Find where the given text appears and provide that cell's center as (x, y) coordinate. 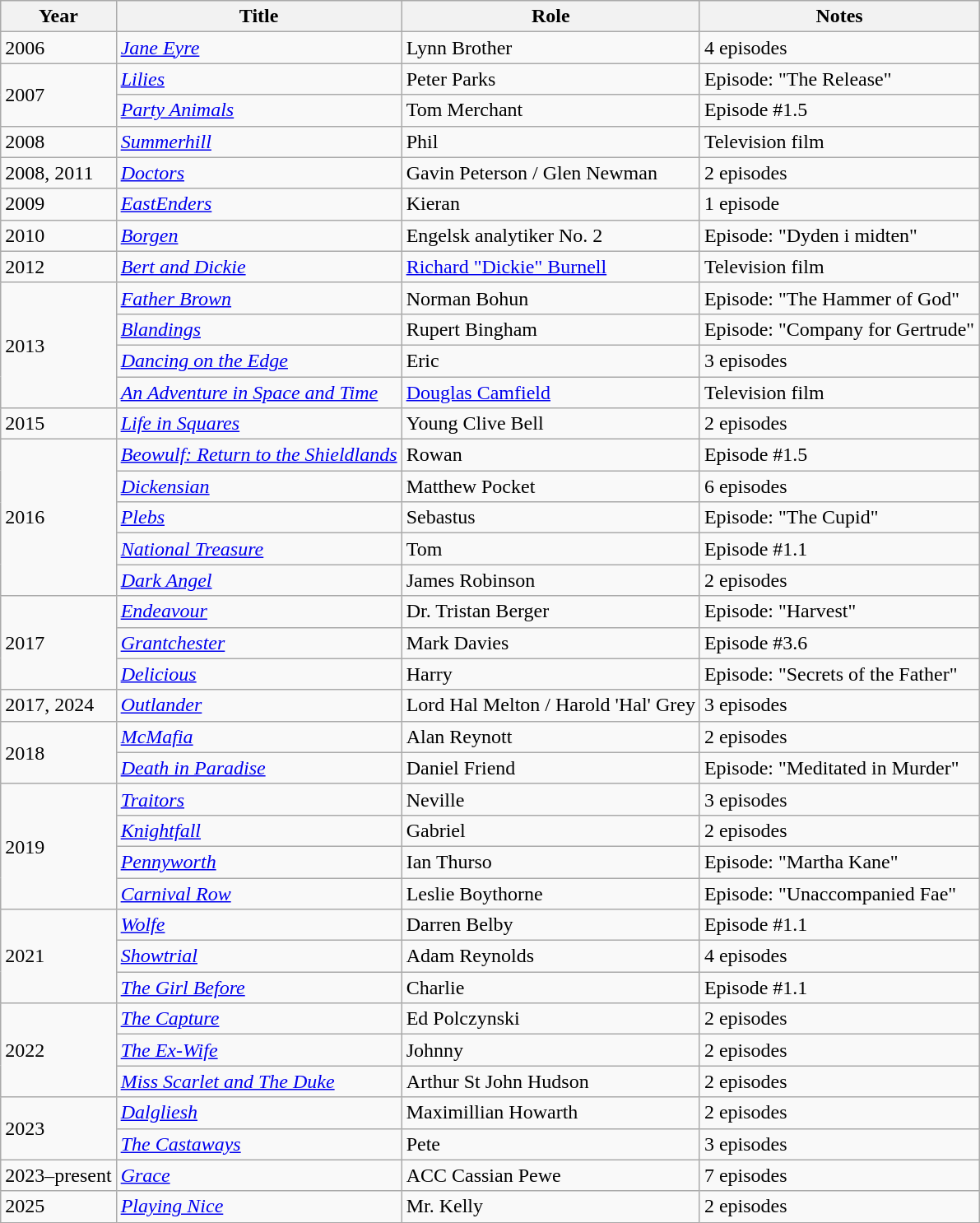
Bert and Dickie (258, 267)
Grantchester (258, 643)
National Treasure (258, 549)
Richard "Dickie" Burnell (550, 267)
7 episodes (839, 1175)
2015 (58, 424)
Life in Squares (258, 424)
The Ex-Wife (258, 1050)
2016 (58, 518)
Daniel Friend (550, 768)
2008 (58, 142)
Episode: "The Hammer of God" (839, 298)
Episode: "Martha Kane" (839, 862)
Dickensian (258, 486)
Rupert Bingham (550, 329)
Episode: "Harvest" (839, 611)
Leslie Boythorne (550, 893)
Episode: "Unaccompanied Fae" (839, 893)
Arthur St John Hudson (550, 1081)
2017, 2024 (58, 705)
Phil (550, 142)
EastEnders (258, 204)
Rowan (550, 455)
2012 (58, 267)
2021 (58, 956)
2023–present (58, 1175)
Doctors (258, 173)
2022 (58, 1050)
Darren Belby (550, 925)
Episode: "The Release" (839, 79)
Summerhill (258, 142)
Father Brown (258, 298)
Charlie (550, 988)
Sebastus (550, 518)
Alan Reynott (550, 737)
Playing Nice (258, 1207)
2025 (58, 1207)
Tom Merchant (550, 110)
Peter Parks (550, 79)
ACC Cassian Pewe (550, 1175)
Endeavour (258, 611)
Year (58, 16)
Borgen (258, 235)
Gabriel (550, 830)
6 episodes (839, 486)
Adam Reynolds (550, 956)
2013 (58, 345)
Jane Eyre (258, 48)
Mr. Kelly (550, 1207)
Grace (258, 1175)
2019 (58, 846)
Ed Polczynski (550, 1019)
2009 (58, 204)
Norman Bohun (550, 298)
Engelsk analytiker No. 2 (550, 235)
Matthew Pocket (550, 486)
Episode: "Secrets of the Father" (839, 674)
Miss Scarlet and The Duke (258, 1081)
Lord Hal Melton / Harold 'Hal' Grey (550, 705)
Title (258, 16)
Beowulf: Return to the Shieldlands (258, 455)
The Girl Before (258, 988)
Episode #3.6 (839, 643)
The Capture (258, 1019)
Tom (550, 549)
Wolfe (258, 925)
Johnny (550, 1050)
Party Animals (258, 110)
Death in Paradise (258, 768)
1 episode (839, 204)
2017 (58, 643)
2007 (58, 95)
Dr. Tristan Berger (550, 611)
Knightfall (258, 830)
Plebs (258, 518)
Outlander (258, 705)
Episode: "The Cupid" (839, 518)
Episode: "Meditated in Murder" (839, 768)
Young Clive Bell (550, 424)
Blandings (258, 329)
2018 (58, 752)
Carnival Row (258, 893)
2023 (58, 1128)
Notes (839, 16)
Mark Davies (550, 643)
Showtrial (258, 956)
Episode: "Company for Gertrude" (839, 329)
An Adventure in Space and Time (258, 393)
2008, 2011 (58, 173)
Maximillian Howarth (550, 1113)
Neville (550, 799)
Eric (550, 360)
Gavin Peterson / Glen Newman (550, 173)
Role (550, 16)
Lynn Brother (550, 48)
Harry (550, 674)
Pete (550, 1144)
Lilies (258, 79)
Dark Angel (258, 580)
Episode: "Dyden i midten" (839, 235)
Ian Thurso (550, 862)
James Robinson (550, 580)
Pennyworth (258, 862)
2006 (58, 48)
Dalgliesh (258, 1113)
Traitors (258, 799)
Dancing on the Edge (258, 360)
Douglas Camfield (550, 393)
Kieran (550, 204)
Delicious (258, 674)
The Castaways (258, 1144)
McMafia (258, 737)
2010 (58, 235)
